Pinpoint the cell where the given text exists, returning its (X, Y) midpoint coordinate. 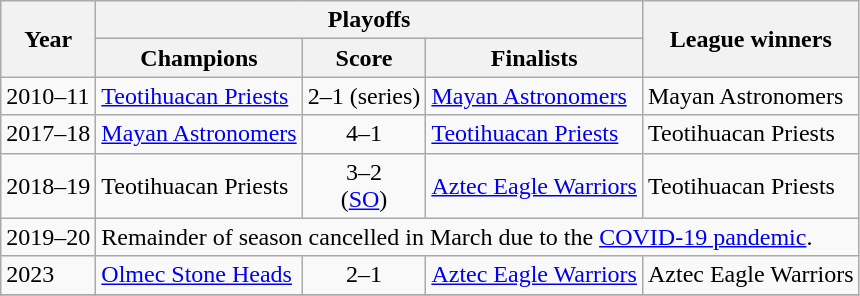
2019–20 (48, 237)
League winners (750, 39)
Score (364, 58)
3–2(SO) (364, 186)
4–1 (364, 134)
Champions (199, 58)
2–1 (series) (364, 96)
Playoffs (370, 20)
Olmec Stone Heads (199, 275)
Year (48, 39)
Finalists (534, 58)
2017–18 (48, 134)
2–1 (364, 275)
2010–11 (48, 96)
2018–19 (48, 186)
Remainder of season cancelled in March due to the COVID-19 pandemic. (478, 237)
2023 (48, 275)
